Scan for the cell matching the given text and deliver its (X, Y) coordinate at center. 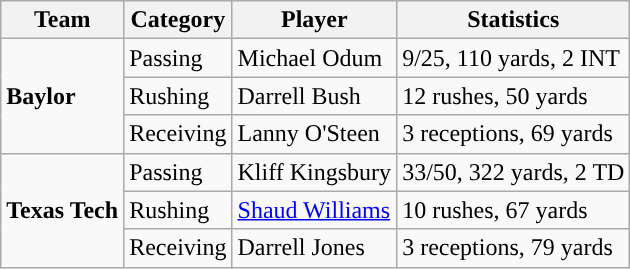
Baylor (62, 96)
Team (62, 20)
Texas Tech (62, 210)
Kliff Kingsbury (314, 172)
3 receptions, 79 yards (514, 248)
Player (314, 20)
10 rushes, 67 yards (514, 210)
Michael Odum (314, 58)
12 rushes, 50 yards (514, 96)
Shaud Williams (314, 210)
Darrell Bush (314, 96)
Category (178, 20)
Lanny O'Steen (314, 134)
Darrell Jones (314, 248)
9/25, 110 yards, 2 INT (514, 58)
33/50, 322 yards, 2 TD (514, 172)
3 receptions, 69 yards (514, 134)
Statistics (514, 20)
